Search for the cell housing the specified text and yield its (X, Y) center coordinate. 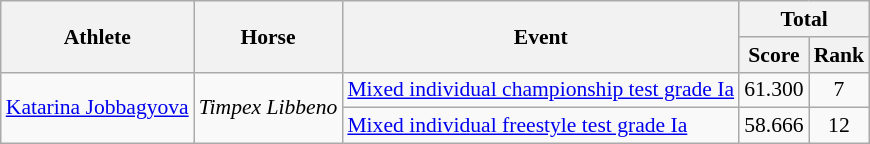
Katarina Jobbagyova (98, 108)
7 (840, 90)
Event (540, 36)
58.666 (774, 126)
Mixed individual championship test grade Ia (540, 90)
Total (804, 19)
12 (840, 126)
Mixed individual freestyle test grade Ia (540, 126)
Horse (268, 36)
61.300 (774, 90)
Athlete (98, 36)
Rank (840, 55)
Timpex Libbeno (268, 108)
Score (774, 55)
